Return (x, y) of the center of cell containing provided text 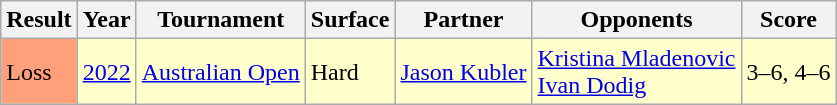
Partner (464, 20)
Year (106, 20)
Opponents (636, 20)
Loss (39, 72)
Australian Open (220, 72)
2022 (106, 72)
Hard (350, 72)
Tournament (220, 20)
Score (788, 20)
Surface (350, 20)
Jason Kubler (464, 72)
Kristina Mladenovic Ivan Dodig (636, 72)
3–6, 4–6 (788, 72)
Result (39, 20)
